Find where the given text appears and provide that cell's center as [x, y] coordinate. 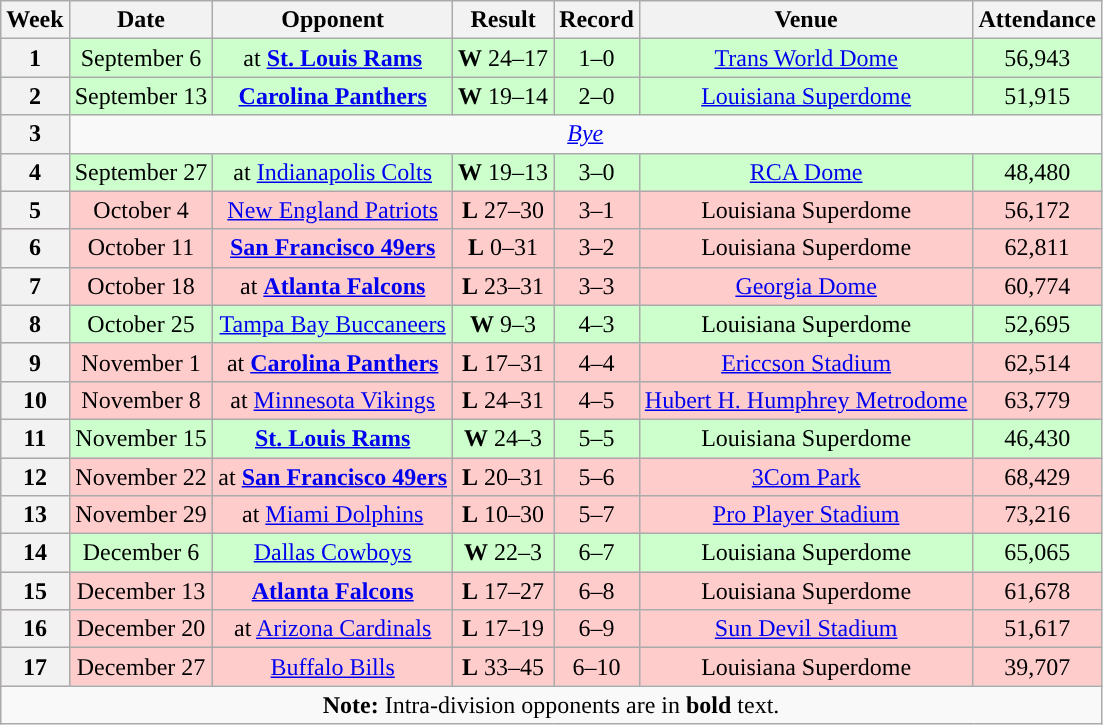
46,430 [1037, 438]
6–8 [597, 591]
November 8 [141, 400]
at Arizona Cardinals [333, 629]
November 29 [141, 515]
Bye [585, 134]
September 6 [141, 58]
W 19–14 [504, 96]
Attendance [1037, 20]
L 17–19 [504, 629]
Ericcson Stadium [806, 362]
6–10 [597, 667]
3 [35, 134]
L 10–30 [504, 515]
at Minnesota Vikings [333, 400]
9 [35, 362]
Hubert H. Humphrey Metrodome [806, 400]
Trans World Dome [806, 58]
5 [35, 210]
3–2 [597, 248]
2 [35, 96]
13 [35, 515]
W 9–3 [504, 324]
6–9 [597, 629]
at San Francisco 49ers [333, 477]
3–1 [597, 210]
Georgia Dome [806, 286]
St. Louis Rams [333, 438]
12 [35, 477]
7 [35, 286]
Tampa Bay Buccaneers [333, 324]
52,695 [1037, 324]
Carolina Panthers [333, 96]
4–5 [597, 400]
November 15 [141, 438]
November 22 [141, 477]
62,811 [1037, 248]
December 27 [141, 667]
Venue [806, 20]
8 [35, 324]
63,779 [1037, 400]
48,480 [1037, 172]
51,617 [1037, 629]
3Com Park [806, 477]
Result [504, 20]
at Carolina Panthers [333, 362]
at Indianapolis Colts [333, 172]
4–3 [597, 324]
56,172 [1037, 210]
17 [35, 667]
Buffalo Bills [333, 667]
L 20–31 [504, 477]
6–7 [597, 553]
October 11 [141, 248]
at Miami Dolphins [333, 515]
Record [597, 20]
September 13 [141, 96]
15 [35, 591]
at St. Louis Rams [333, 58]
New England Patriots [333, 210]
W 24–17 [504, 58]
4–4 [597, 362]
Note: Intra-division opponents are in bold text. [552, 705]
Dallas Cowboys [333, 553]
61,678 [1037, 591]
Sun Devil Stadium [806, 629]
5–7 [597, 515]
December 20 [141, 629]
1–0 [597, 58]
5–5 [597, 438]
10 [35, 400]
L 33–45 [504, 667]
65,065 [1037, 553]
Pro Player Stadium [806, 515]
11 [35, 438]
3–0 [597, 172]
L 17–27 [504, 591]
L 27–30 [504, 210]
14 [35, 553]
W 19–13 [504, 172]
November 1 [141, 362]
60,774 [1037, 286]
5–6 [597, 477]
39,707 [1037, 667]
December 6 [141, 553]
Opponent [333, 20]
68,429 [1037, 477]
October 18 [141, 286]
L 24–31 [504, 400]
Date [141, 20]
W 24–3 [504, 438]
W 22–3 [504, 553]
73,216 [1037, 515]
6 [35, 248]
October 25 [141, 324]
at Atlanta Falcons [333, 286]
16 [35, 629]
RCA Dome [806, 172]
3–3 [597, 286]
62,514 [1037, 362]
Week [35, 20]
56,943 [1037, 58]
September 27 [141, 172]
L 0–31 [504, 248]
2–0 [597, 96]
L 17–31 [504, 362]
4 [35, 172]
Atlanta Falcons [333, 591]
51,915 [1037, 96]
1 [35, 58]
December 13 [141, 591]
October 4 [141, 210]
L 23–31 [504, 286]
San Francisco 49ers [333, 248]
